Detect which cell encompasses the target text, then output its (X, Y) center coordinate. 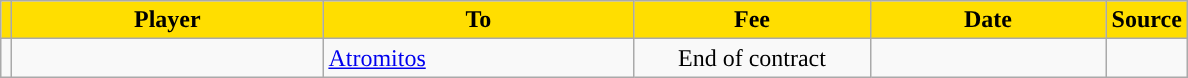
Date (988, 20)
Source (1146, 20)
Fee (752, 20)
Player (168, 20)
To (478, 20)
End of contract (752, 58)
Atromitos (478, 58)
